Locate the cell with the specified text and output its [X, Y] center coordinate. 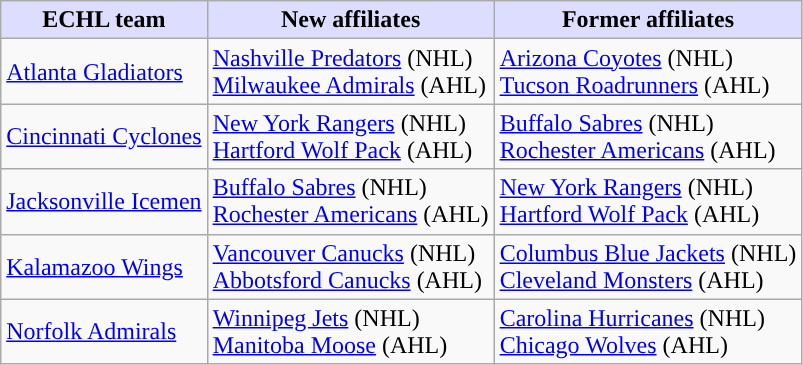
Winnipeg Jets (NHL) Manitoba Moose (AHL) [350, 332]
Cincinnati Cyclones [104, 136]
New affiliates [350, 20]
Vancouver Canucks (NHL) Abbotsford Canucks (AHL) [350, 266]
Nashville Predators (NHL) Milwaukee Admirals (AHL) [350, 72]
Norfolk Admirals [104, 332]
Atlanta Gladiators [104, 72]
Carolina Hurricanes (NHL) Chicago Wolves (AHL) [648, 332]
Columbus Blue Jackets (NHL) Cleveland Monsters (AHL) [648, 266]
Arizona Coyotes (NHL) Tucson Roadrunners (AHL) [648, 72]
ECHL team [104, 20]
Jacksonville Icemen [104, 202]
Kalamazoo Wings [104, 266]
Former affiliates [648, 20]
